Return the [X, Y] coordinate for the center point of the cell that contains the specified text.  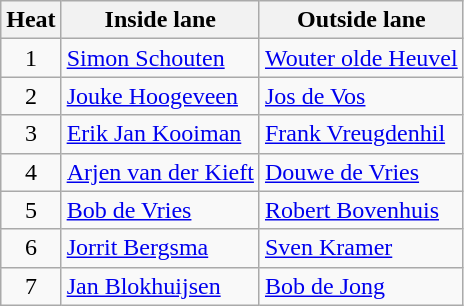
Jan Blokhuijsen [160, 286]
2 [31, 96]
Heat [31, 20]
6 [31, 248]
Sven Kramer [361, 248]
Erik Jan Kooiman [160, 134]
Bob de Vries [160, 210]
7 [31, 286]
Simon Schouten [160, 58]
1 [31, 58]
3 [31, 134]
Inside lane [160, 20]
Douwe de Vries [361, 172]
Outside lane [361, 20]
Jouke Hoogeveen [160, 96]
Jos de Vos [361, 96]
Arjen van der Kieft [160, 172]
4 [31, 172]
Frank Vreugdenhil [361, 134]
Jorrit Bergsma [160, 248]
5 [31, 210]
Robert Bovenhuis [361, 210]
Wouter olde Heuvel [361, 58]
Bob de Jong [361, 286]
